Search for the cell housing the specified text and yield its [x, y] center coordinate. 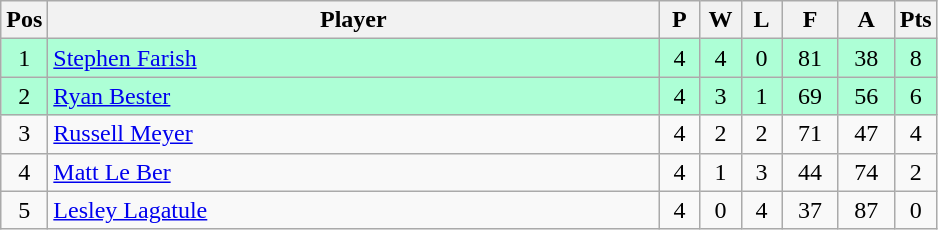
74 [866, 172]
P [680, 20]
Matt Le Ber [354, 172]
71 [810, 134]
Pts [916, 20]
56 [866, 96]
44 [810, 172]
69 [810, 96]
W [720, 20]
6 [916, 96]
A [866, 20]
87 [866, 210]
Player [354, 20]
L [762, 20]
81 [810, 58]
47 [866, 134]
8 [916, 58]
37 [810, 210]
Lesley Lagatule [354, 210]
5 [24, 210]
Pos [24, 20]
Russell Meyer [354, 134]
Stephen Farish [354, 58]
F [810, 20]
Ryan Bester [354, 96]
38 [866, 58]
